Output the [x, y] coordinate of the center of the cell containing the given text.  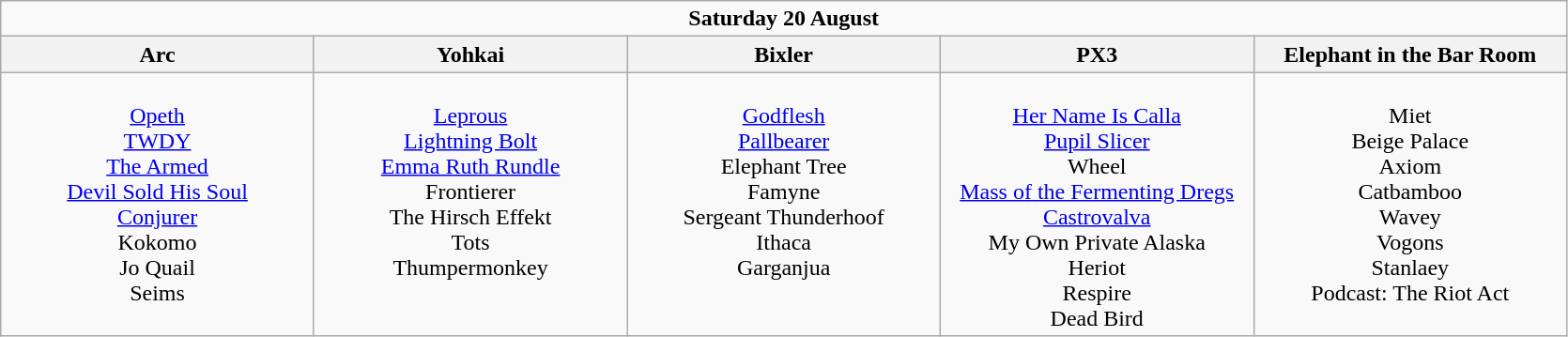
Opeth TWDY The Armed Devil Sold His Soul Conjurer Kokomo Jo Quail Seims [158, 205]
PX3 [1097, 54]
Arc [158, 54]
Leprous Lightning Bolt Emma Ruth Rundle Frontierer The Hirsch Effekt Tots Thumpermonkey [470, 205]
Miet Beige Palace Axiom Catbamboo Wavey Vogons Stanlaey Podcast: The Riot Act [1410, 205]
Bixler [784, 54]
Elephant in the Bar Room [1410, 54]
Her Name Is Calla Pupil Slicer Wheel Mass of the Fermenting Dregs Castrovalva My Own Private Alaska Heriot Respire Dead Bird [1097, 205]
Godflesh Pallbearer Elephant Tree Famyne Sergeant Thunderhoof Ithaca Garganjua [784, 205]
Yohkai [470, 54]
Saturday 20 August [784, 19]
